Capture the cell that displays the provided text and extract its (x, y) central coordinate. 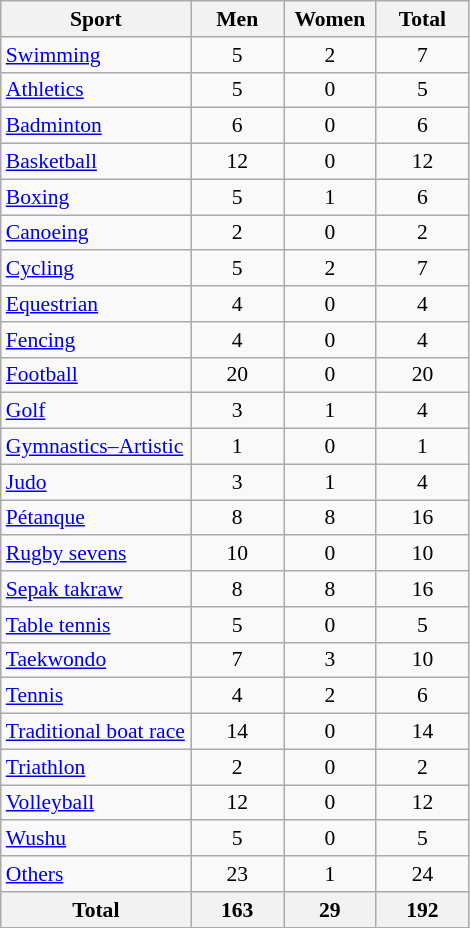
Golf (96, 411)
29 (330, 910)
Others (96, 874)
24 (422, 874)
Wushu (96, 839)
23 (238, 874)
163 (238, 910)
Pétanque (96, 518)
Sepak takraw (96, 589)
Table tennis (96, 625)
Tennis (96, 696)
Basketball (96, 162)
192 (422, 910)
Triathlon (96, 767)
Cycling (96, 269)
Rugby sevens (96, 554)
Boxing (96, 197)
Traditional boat race (96, 732)
Men (238, 19)
Badminton (96, 126)
Canoeing (96, 233)
Equestrian (96, 304)
Taekwondo (96, 660)
Swimming (96, 55)
Fencing (96, 340)
Sport (96, 19)
Judo (96, 482)
Volleyball (96, 803)
Football (96, 375)
Athletics (96, 90)
Women (330, 19)
Gymnastics–Artistic (96, 447)
